For the text-containing cell, return its midpoint in [X, Y] coordinate format. 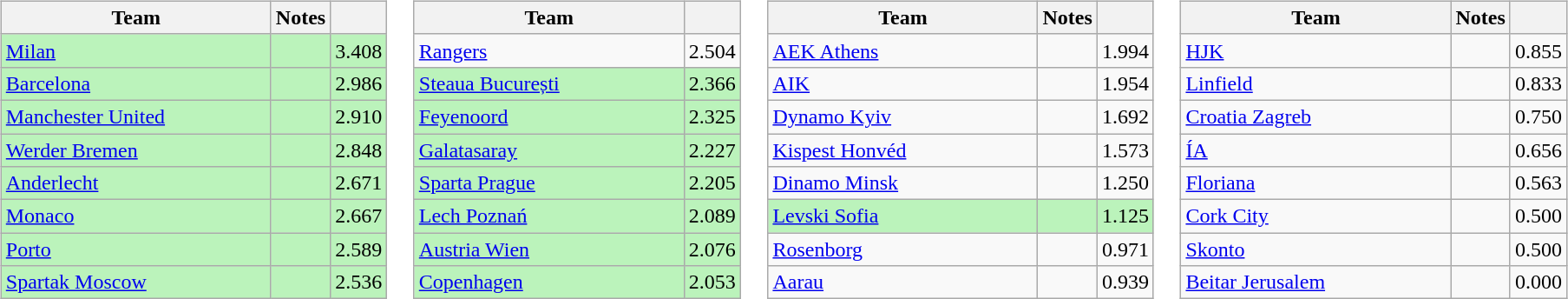
Porto [135, 249]
Spartak Moscow [135, 282]
Croatia Zagreb [1315, 116]
Barcelona [135, 83]
0.939 [1125, 282]
0.833 [1538, 83]
1.250 [1125, 183]
2.589 [359, 249]
Werder Bremen [135, 150]
1.692 [1125, 116]
Skonto [1315, 249]
2.848 [359, 150]
2.366 [712, 83]
2.227 [712, 150]
Linfield [1315, 83]
Monaco [135, 216]
1.954 [1125, 83]
0.000 [1538, 282]
ÍA [1315, 150]
0.855 [1538, 50]
2.053 [712, 282]
2.504 [712, 50]
Levski Sofia [902, 216]
Manchester United [135, 116]
2.910 [359, 116]
Feyenoord [548, 116]
Cork City [1315, 216]
0.563 [1538, 183]
Milan [135, 50]
3.408 [359, 50]
1.994 [1125, 50]
AEK Athens [902, 50]
Dynamo Kyiv [902, 116]
1.125 [1125, 216]
Copenhagen [548, 282]
0.656 [1538, 150]
2.089 [712, 216]
Steaua București [548, 83]
Aarau [902, 282]
Austria Wien [548, 249]
Rosenborg [902, 249]
Galatasaray [548, 150]
AIK [902, 83]
2.205 [712, 183]
2.325 [712, 116]
Anderlecht [135, 183]
2.986 [359, 83]
Rangers [548, 50]
Floriana [1315, 183]
2.076 [712, 249]
Lech Poznań [548, 216]
Kispest Honvéd [902, 150]
Beitar Jerusalem [1315, 282]
0.971 [1125, 249]
2.536 [359, 282]
2.667 [359, 216]
HJK [1315, 50]
2.671 [359, 183]
Dinamo Minsk [902, 183]
Sparta Prague [548, 183]
0.750 [1538, 116]
1.573 [1125, 150]
